Return [X, Y] of the center of cell containing provided text 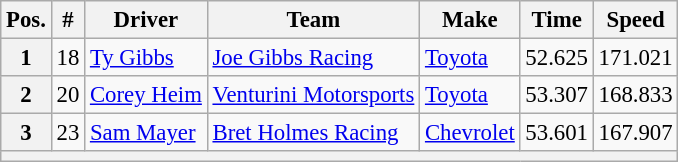
18 [68, 58]
168.833 [636, 95]
Time [556, 20]
Joe Gibbs Racing [313, 58]
Chevrolet [470, 133]
52.625 [556, 58]
171.021 [636, 58]
Speed [636, 20]
23 [68, 133]
2 [26, 95]
Team [313, 20]
53.307 [556, 95]
Corey Heim [146, 95]
Ty Gibbs [146, 58]
# [68, 20]
Pos. [26, 20]
3 [26, 133]
Driver [146, 20]
Venturini Motorsports [313, 95]
Bret Holmes Racing [313, 133]
20 [68, 95]
Sam Mayer [146, 133]
1 [26, 58]
167.907 [636, 133]
53.601 [556, 133]
Make [470, 20]
